Pinpoint the cell where the given text exists, returning its (x, y) midpoint coordinate. 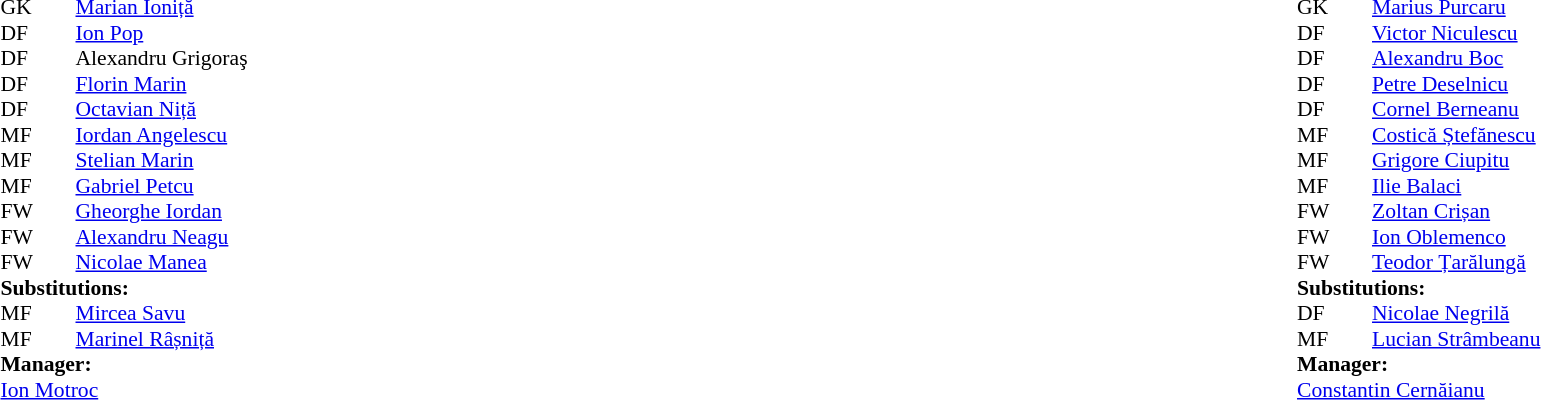
Gabriel Petcu (162, 186)
Octavian Niță (162, 109)
Costică Ștefănescu (1456, 135)
Alexandru Neagu (162, 237)
Ilie Balaci (1456, 186)
Ion Oblemenco (1456, 237)
Petre Deselnicu (1456, 84)
Nicolae Negrilă (1456, 313)
Victor Niculescu (1456, 33)
Ion Pop (162, 33)
Grigore Ciupitu (1456, 161)
Lucian Strâmbeanu (1456, 339)
Stelian Marin (162, 161)
Marinel Râșniță (162, 339)
Iordan Angelescu (162, 135)
Teodor Țarălungă (1456, 263)
Mircea Savu (162, 313)
Gheorghe Iordan (162, 211)
Nicolae Manea (162, 263)
Cornel Berneanu (1456, 109)
Alexandru Boc (1456, 59)
Zoltan Crișan (1456, 211)
Alexandru Grigoraş (162, 59)
Florin Marin (162, 84)
